Provide the [x, y] coordinate of the cell's center where the given text is located.  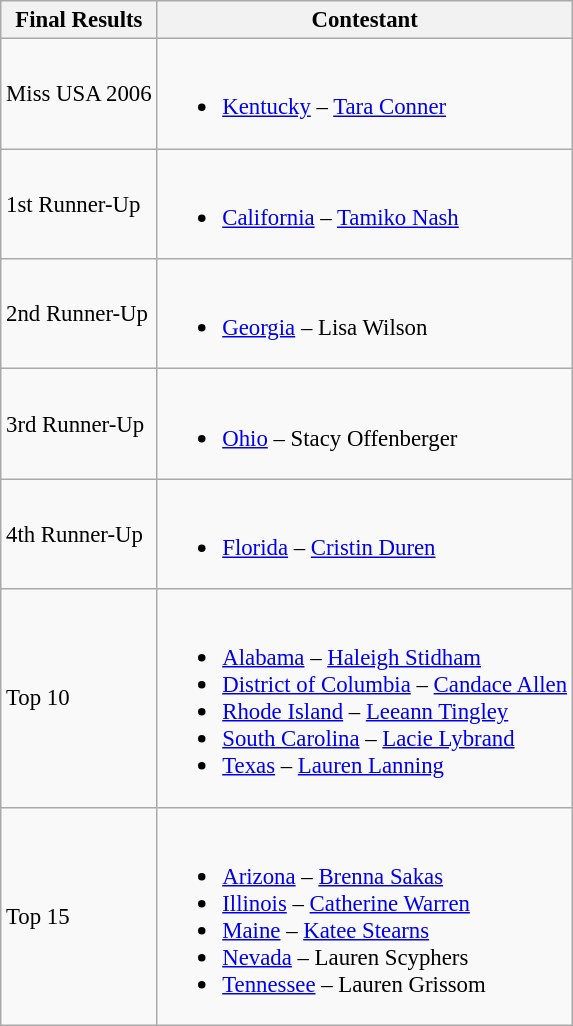
California – Tamiko Nash [364, 204]
3rd Runner-Up [79, 424]
Miss USA 2006 [79, 94]
2nd Runner-Up [79, 314]
Georgia – Lisa Wilson [364, 314]
Arizona – Brenna SakasIllinois – Catherine WarrenMaine – Katee StearnsNevada – Lauren ScyphersTennessee – Lauren Grissom [364, 916]
1st Runner-Up [79, 204]
Final Results [79, 20]
Top 15 [79, 916]
Florida – Cristin Duren [364, 534]
Ohio – Stacy Offenberger [364, 424]
4th Runner-Up [79, 534]
Alabama – Haleigh StidhamDistrict of Columbia – Candace AllenRhode Island – Leeann TingleySouth Carolina – Lacie LybrandTexas – Lauren Lanning [364, 698]
Kentucky – Tara Conner [364, 94]
Contestant [364, 20]
Top 10 [79, 698]
